Pinpoint the cell where the given text exists, returning its [x, y] midpoint coordinate. 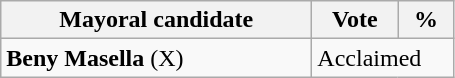
Acclaimed [383, 58]
Mayoral candidate [156, 20]
% [426, 20]
Vote [355, 20]
Beny Masella (X) [156, 58]
